Extract the [X, Y] coordinate from the center of the cell holding the provided text.  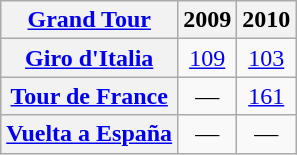
Tour de France [90, 96]
Grand Tour [90, 20]
2009 [208, 20]
109 [208, 58]
2010 [266, 20]
103 [266, 58]
Vuelta a España [90, 134]
Giro d'Italia [90, 58]
161 [266, 96]
